Search for the cell housing the specified text and yield its [x, y] center coordinate. 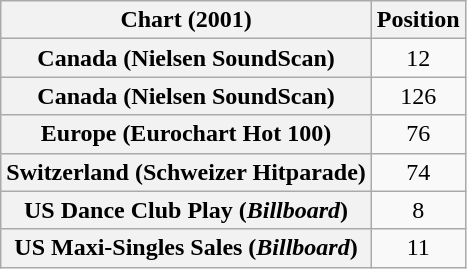
US Dance Club Play (Billboard) [186, 210]
Europe (Eurochart Hot 100) [186, 134]
Chart (2001) [186, 20]
US Maxi-Singles Sales (Billboard) [186, 248]
8 [418, 210]
11 [418, 248]
74 [418, 172]
126 [418, 96]
Switzerland (Schweizer Hitparade) [186, 172]
76 [418, 134]
Position [418, 20]
12 [418, 58]
